Identify which cell holds the provided text, then report its [X, Y] central coordinate. 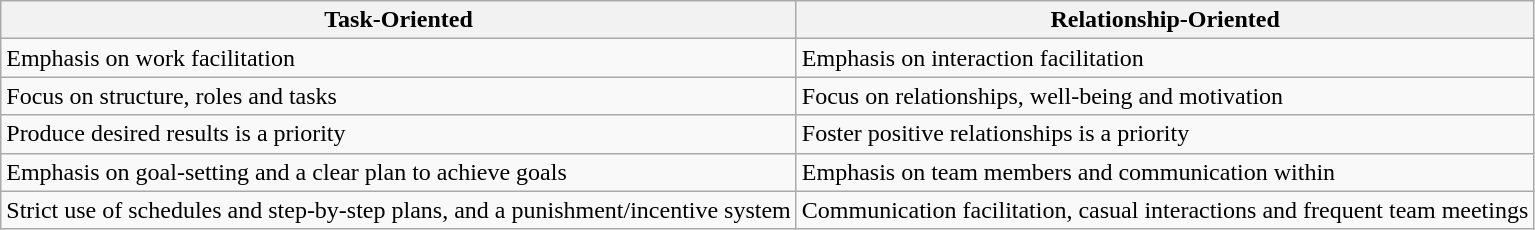
Emphasis on interaction facilitation [1165, 58]
Foster positive relationships is a priority [1165, 134]
Emphasis on team members and communication within [1165, 172]
Strict use of schedules and step-by-step plans, and a punishment/incentive system [399, 210]
Emphasis on goal-setting and a clear plan to achieve goals [399, 172]
Produce desired results is a priority [399, 134]
Communication facilitation, casual interactions and frequent team meetings [1165, 210]
Relationship-Oriented [1165, 20]
Task-Oriented [399, 20]
Emphasis on work facilitation [399, 58]
Focus on structure, roles and tasks [399, 96]
Focus on relationships, well-being and motivation [1165, 96]
